Detect which cell encompasses the target text, then output its [X, Y] center coordinate. 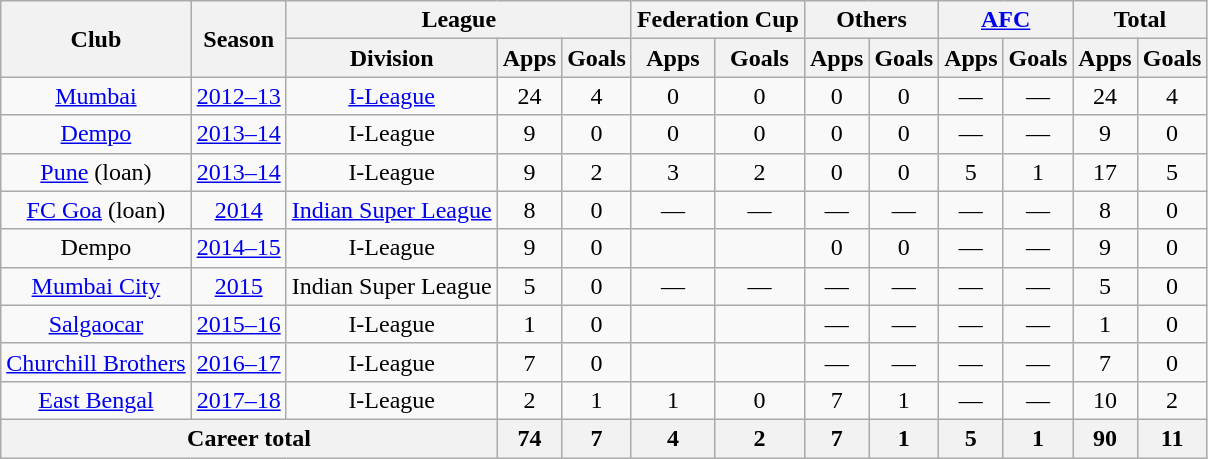
17 [1105, 172]
74 [529, 438]
FC Goa (loan) [96, 210]
Season [238, 39]
East Bengal [96, 400]
Total [1140, 20]
2016–17 [238, 362]
11 [1172, 438]
Salgaocar [96, 324]
2014–15 [238, 248]
AFC [1006, 20]
Career total [249, 438]
Mumbai City [96, 286]
Federation Cup [718, 20]
Others [871, 20]
League [458, 20]
2014 [238, 210]
2012–13 [238, 96]
2015 [238, 286]
2017–18 [238, 400]
10 [1105, 400]
90 [1105, 438]
Churchill Brothers [96, 362]
Mumbai [96, 96]
Division [392, 58]
2015–16 [238, 324]
Club [96, 39]
3 [672, 172]
Pune (loan) [96, 172]
